Scan for the cell matching the given text and deliver its [X, Y] coordinate at center. 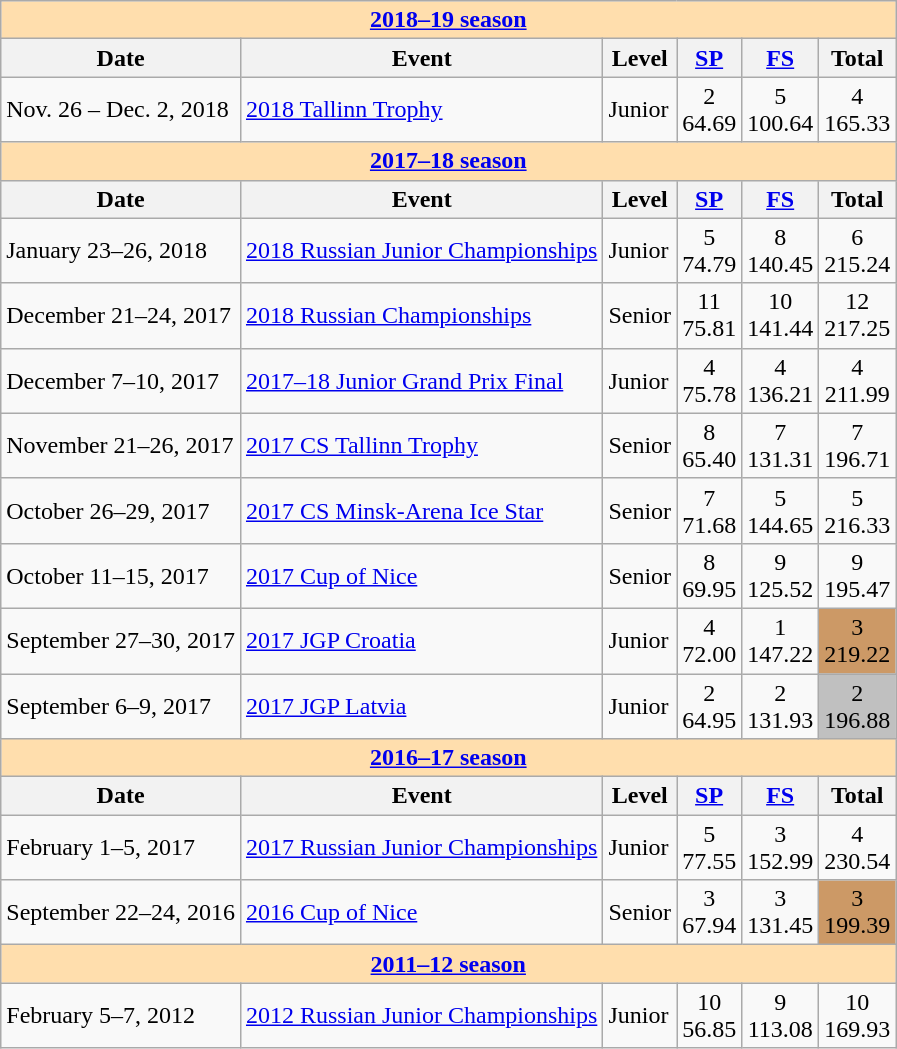
10 169.93 [858, 1016]
2017 CS Minsk-Arena Ice Star [421, 510]
7 71.68 [710, 510]
2018 Russian Junior Championships [421, 250]
3 199.39 [858, 912]
2018–19 season [448, 20]
September 27–30, 2017 [121, 640]
2016–17 season [448, 758]
5 77.55 [710, 848]
8 65.40 [710, 446]
2017–18 season [448, 161]
3 152.99 [780, 848]
6 215.24 [858, 250]
4 136.21 [780, 380]
11 75.81 [710, 316]
9 113.08 [780, 1016]
7 131.31 [780, 446]
2 196.88 [858, 706]
3 131.45 [780, 912]
9 195.47 [858, 576]
10 56.85 [710, 1016]
September 22–24, 2016 [121, 912]
2017 JGP Croatia [421, 640]
February 1–5, 2017 [121, 848]
2 64.95 [710, 706]
4 75.78 [710, 380]
October 26–29, 2017 [121, 510]
2017 JGP Latvia [421, 706]
9 125.52 [780, 576]
4 211.99 [858, 380]
2017–18 Junior Grand Prix Final [421, 380]
October 11–15, 2017 [121, 576]
4 72.00 [710, 640]
2018 Russian Championships [421, 316]
8 69.95 [710, 576]
8 140.45 [780, 250]
2017 CS Tallinn Trophy [421, 446]
4 165.33 [858, 110]
December 21–24, 2017 [121, 316]
1 147.22 [780, 640]
2 64.69 [710, 110]
2018 Tallinn Trophy [421, 110]
November 21–26, 2017 [121, 446]
5 216.33 [858, 510]
January 23–26, 2018 [121, 250]
2017 Russian Junior Championships [421, 848]
2 131.93 [780, 706]
12 217.25 [858, 316]
December 7–10, 2017 [121, 380]
3 67.94 [710, 912]
4 230.54 [858, 848]
5 74.79 [710, 250]
7 196.71 [858, 446]
5 144.65 [780, 510]
2011–12 season [448, 964]
2017 Cup of Nice [421, 576]
Nov. 26 – Dec. 2, 2018 [121, 110]
3 219.22 [858, 640]
2012 Russian Junior Championships [421, 1016]
February 5–7, 2012 [121, 1016]
2016 Cup of Nice [421, 912]
5 100.64 [780, 110]
10 141.44 [780, 316]
September 6–9, 2017 [121, 706]
